Extract the (X, Y) coordinate from the center of the cell holding the provided text.  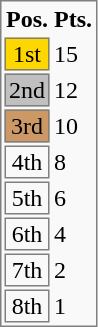
Pts. (72, 19)
7th (26, 270)
3rd (26, 126)
2nd (26, 90)
5th (26, 198)
10 (72, 126)
1 (72, 306)
12 (72, 90)
15 (72, 54)
6th (26, 234)
Pos. (26, 19)
8th (26, 306)
6 (72, 198)
8 (72, 162)
1st (26, 54)
2 (72, 270)
4 (72, 234)
4th (26, 162)
